Locate the cell with the specified text and output its (X, Y) center coordinate. 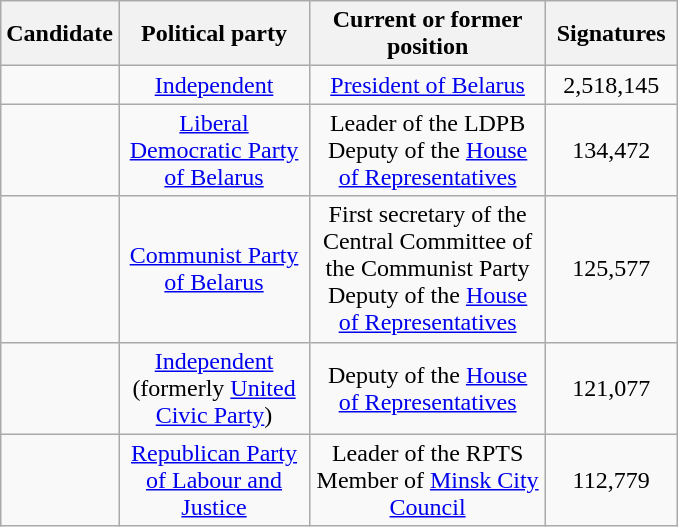
Political party (214, 34)
112,779 (612, 480)
Independent (formerly United Civic Party) (214, 388)
Independent (214, 85)
Deputy of the House of Representatives (428, 388)
President of Belarus (428, 85)
121,077 (612, 388)
134,472 (612, 150)
2,518,145 (612, 85)
First secretary of the Central Committee of the Communist Party Deputy of the House of Representatives (428, 269)
Communist Party of Belarus (214, 269)
Liberal Democratic Party of Belarus (214, 150)
Current or former position (428, 34)
Republican Party of Labour and Justice (214, 480)
Leader of the LDPB Deputy of the House of Representatives (428, 150)
Leader of the RPTS Member of Minsk City Council (428, 480)
Signatures (612, 34)
125,577 (612, 269)
Candidate (60, 34)
